Output the (X, Y) coordinate of the center of the cell containing the given text.  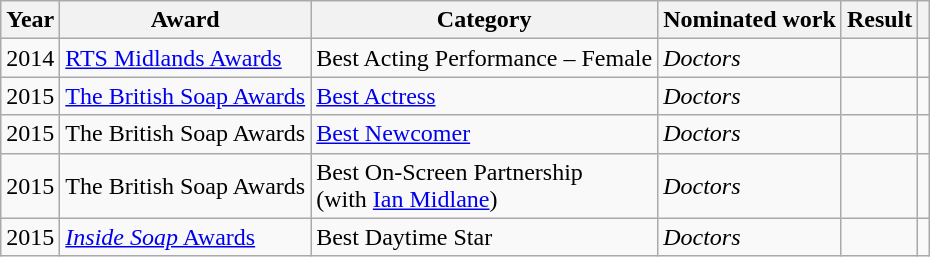
Inside Soap Awards (186, 237)
Best Daytime Star (484, 237)
2014 (30, 58)
Best Actress (484, 96)
Nominated work (750, 20)
Year (30, 20)
Best Acting Performance – Female (484, 58)
Result (879, 20)
Award (186, 20)
Category (484, 20)
Best On-Screen Partnership (with Ian Midlane) (484, 186)
RTS Midlands Awards (186, 58)
Best Newcomer (484, 134)
